Determine the (X, Y) coordinate at the center of the cell enclosing the given text.  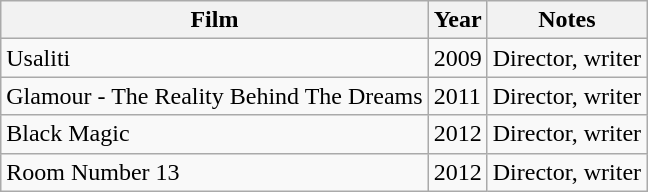
Black Magic (214, 134)
Film (214, 20)
Room Number 13 (214, 172)
2009 (458, 58)
Glamour - The Reality Behind The Dreams (214, 96)
Year (458, 20)
Notes (566, 20)
2011 (458, 96)
Usaliti (214, 58)
